Provide the [X, Y] coordinate of the cell's center where the given text is located.  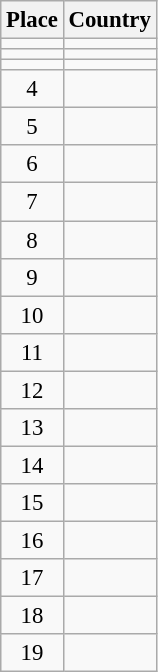
19 [32, 653]
12 [32, 390]
8 [32, 240]
10 [32, 315]
18 [32, 616]
13 [32, 428]
6 [32, 165]
14 [32, 465]
Place [32, 20]
5 [32, 127]
9 [32, 277]
15 [32, 503]
16 [32, 540]
Country [110, 20]
4 [32, 89]
17 [32, 578]
7 [32, 202]
11 [32, 352]
